Return the (X, Y) coordinate for the center point of the cell that contains the specified text.  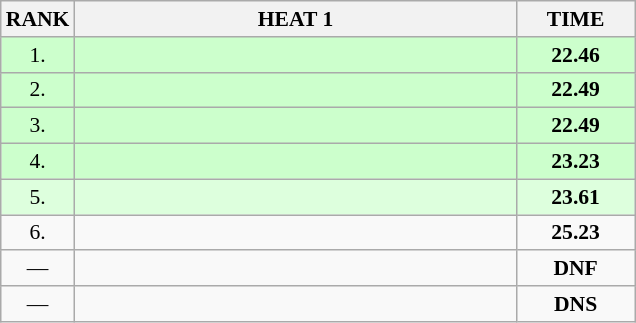
5. (38, 197)
RANK (38, 19)
DNS (576, 304)
6. (38, 233)
4. (38, 162)
23.61 (576, 197)
1. (38, 55)
DNF (576, 269)
2. (38, 90)
22.46 (576, 55)
TIME (576, 19)
25.23 (576, 233)
3. (38, 126)
HEAT 1 (295, 19)
23.23 (576, 162)
